Detect which cell encompasses the target text, then output its (X, Y) center coordinate. 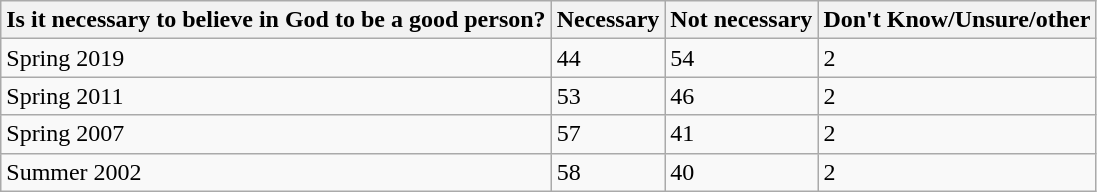
Necessary (608, 20)
44 (608, 58)
Spring 2007 (276, 134)
40 (742, 172)
57 (608, 134)
58 (608, 172)
Summer 2002 (276, 172)
Is it necessary to believe in God to be a good person? (276, 20)
Spring 2019 (276, 58)
53 (608, 96)
Spring 2011 (276, 96)
41 (742, 134)
Not necessary (742, 20)
46 (742, 96)
Don't Know/Unsure/other (957, 20)
54 (742, 58)
